Identify which cell holds the provided text, then report its [X, Y] central coordinate. 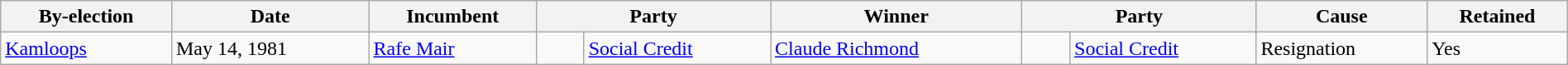
May 14, 1981 [270, 48]
Winner [896, 17]
By-election [86, 17]
Incumbent [452, 17]
Date [270, 17]
Claude Richmond [896, 48]
Cause [1341, 17]
Rafe Mair [452, 48]
Resignation [1341, 48]
Kamloops [86, 48]
Retained [1498, 17]
Yes [1498, 48]
